Extract the (X, Y) coordinate from the center of the cell holding the provided text.  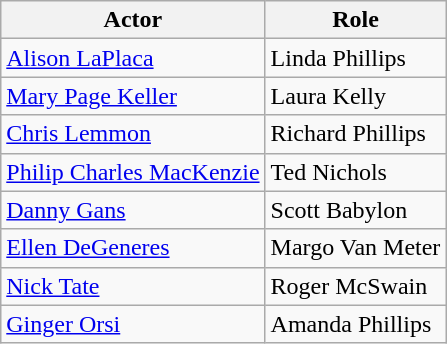
Philip Charles MacKenzie (133, 172)
Chris Lemmon (133, 134)
Roger McSwain (356, 286)
Amanda Phillips (356, 324)
Danny Gans (133, 210)
Mary Page Keller (133, 96)
Ellen DeGeneres (133, 248)
Alison LaPlaca (133, 58)
Ted Nichols (356, 172)
Role (356, 20)
Laura Kelly (356, 96)
Margo Van Meter (356, 248)
Nick Tate (133, 286)
Ginger Orsi (133, 324)
Actor (133, 20)
Scott Babylon (356, 210)
Linda Phillips (356, 58)
Richard Phillips (356, 134)
